Return the (x, y) coordinate for the center point of the cell that contains the specified text.  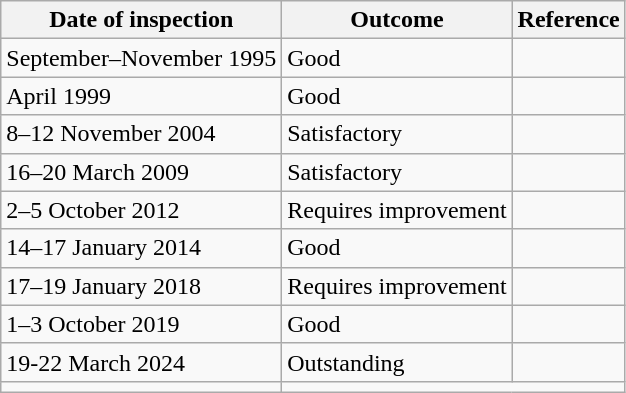
Outcome (397, 20)
8–12 November 2004 (142, 134)
September–November 1995 (142, 58)
16–20 March 2009 (142, 172)
1–3 October 2019 (142, 324)
Date of inspection (142, 20)
14–17 January 2014 (142, 248)
19-22 March 2024 (142, 362)
April 1999 (142, 96)
17–19 January 2018 (142, 286)
2–5 October 2012 (142, 210)
Reference (568, 20)
Outstanding (397, 362)
